Identify which cell holds the provided text, then report its (x, y) central coordinate. 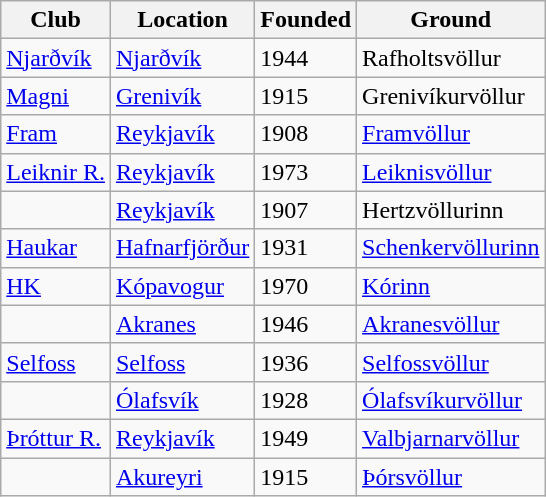
Ólafsvík (182, 400)
1928 (306, 400)
1944 (306, 58)
Selfossvöllur (451, 362)
Hertzvöllurinn (451, 210)
Kórinn (451, 286)
1936 (306, 362)
Ólafsvíkurvöllur (451, 400)
1970 (306, 286)
Grenivík (182, 96)
Akranesvöllur (451, 324)
HK (56, 286)
Ground (451, 20)
Leiknisvöllur (451, 172)
Framvöllur (451, 134)
Founded (306, 20)
1949 (306, 438)
Location (182, 20)
1973 (306, 172)
Akranes (182, 324)
Hafnarfjörður (182, 248)
1931 (306, 248)
Magni (56, 96)
Schenkervöllurinn (451, 248)
Grenivíkurvöllur (451, 96)
Valbjarnarvöllur (451, 438)
Haukar (56, 248)
Þórsvöllur (451, 477)
1908 (306, 134)
Fram (56, 134)
Kópavogur (182, 286)
Þróttur R. (56, 438)
Leiknir R. (56, 172)
Rafholtsvöllur (451, 58)
Akureyri (182, 477)
1907 (306, 210)
1946 (306, 324)
Club (56, 20)
